Capture the cell that displays the provided text and extract its (X, Y) central coordinate. 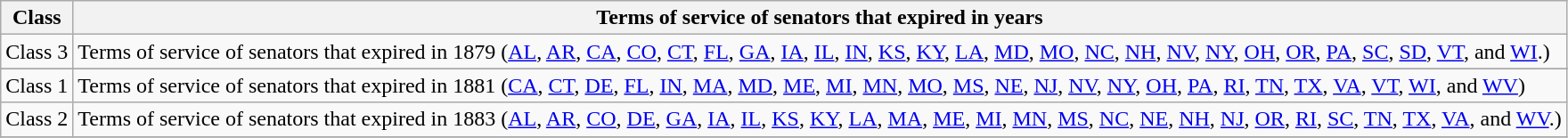
Class (37, 18)
Terms of service of senators that expired in years (820, 18)
Class 2 (37, 119)
Class 1 (37, 85)
Class 3 (37, 52)
